Pinpoint the cell where the given text exists, returning its (X, Y) midpoint coordinate. 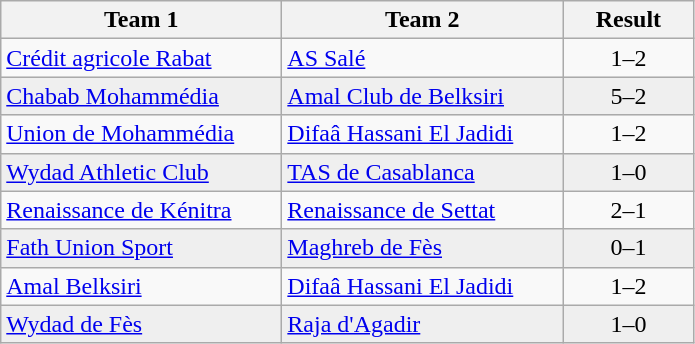
Raja d'Agadir (422, 324)
Fath Union Sport (142, 248)
Wydad Athletic Club (142, 172)
Team 1 (142, 20)
Renaissance de Kénitra (142, 210)
Wydad de Fès (142, 324)
2–1 (628, 210)
Maghreb de Fès (422, 248)
Team 2 (422, 20)
Amal Club de Belksiri (422, 96)
0–1 (628, 248)
5–2 (628, 96)
AS Salé (422, 58)
Chabab Mohammédia (142, 96)
TAS de Casablanca (422, 172)
Renaissance de Settat (422, 210)
Crédit agricole Rabat (142, 58)
Result (628, 20)
Amal Belksiri (142, 286)
Union de Mohammédia (142, 134)
